Find where the given text appears and provide that cell's center as (x, y) coordinate. 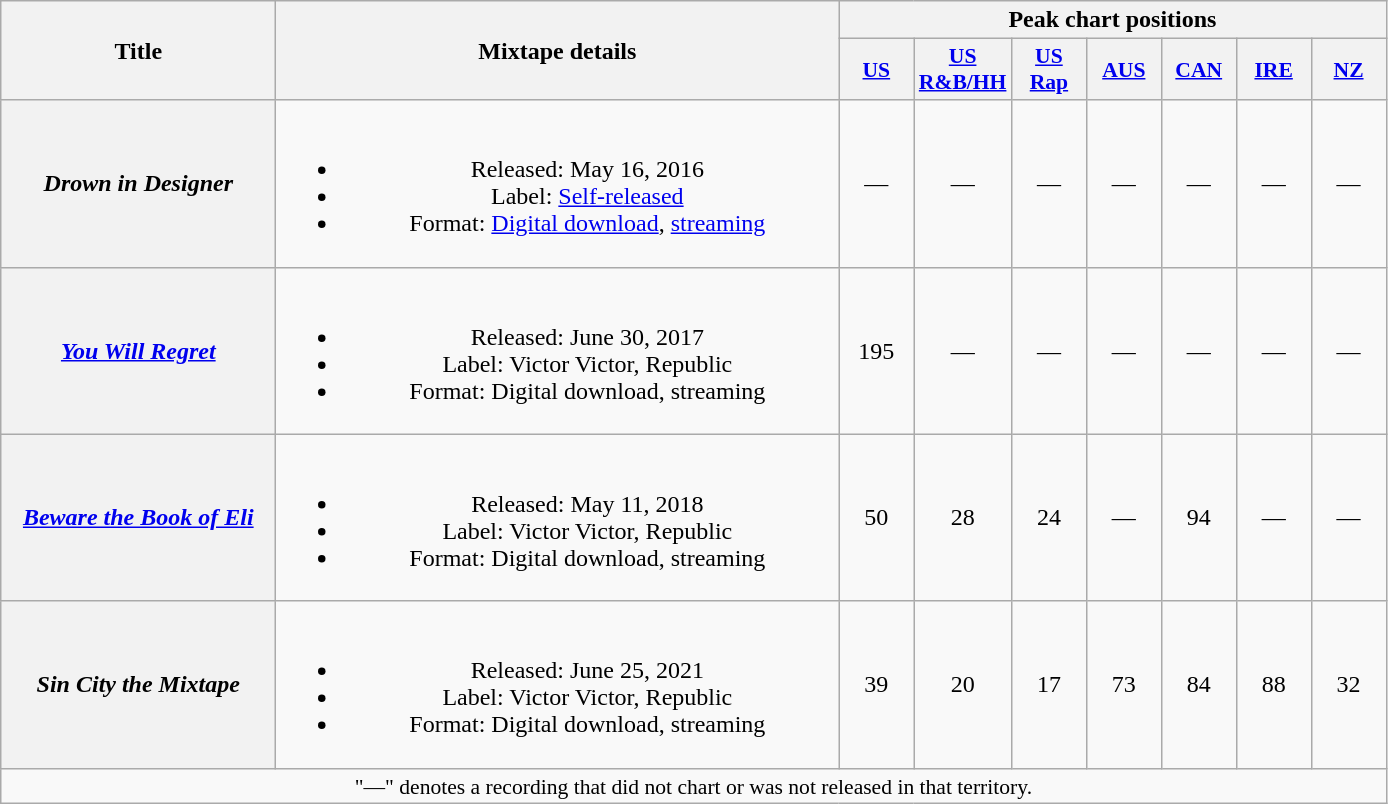
Beware the Book of Eli (138, 518)
Released: May 16, 2016Label: Self-releasedFormat: Digital download, streaming (558, 184)
USRap (1048, 70)
Drown in Designer (138, 184)
28 (963, 518)
Released: June 30, 2017Label: Victor Victor, RepublicFormat: Digital download, streaming (558, 350)
20 (963, 684)
50 (876, 518)
88 (1274, 684)
32 (1348, 684)
73 (1124, 684)
NZ (1348, 70)
Title (138, 50)
IRE (1274, 70)
195 (876, 350)
US (876, 70)
Released: June 25, 2021Label: Victor Victor, RepublicFormat: Digital download, streaming (558, 684)
AUS (1124, 70)
USR&B/HH (963, 70)
17 (1048, 684)
CAN (1198, 70)
Mixtape details (558, 50)
Released: May 11, 2018Label: Victor Victor, RepublicFormat: Digital download, streaming (558, 518)
You Will Regret (138, 350)
94 (1198, 518)
"—" denotes a recording that did not chart or was not released in that territory. (694, 786)
39 (876, 684)
24 (1048, 518)
Peak chart positions (1112, 20)
84 (1198, 684)
Sin City the Mixtape (138, 684)
